Locate the cell with the specified text and output its (X, Y) center coordinate. 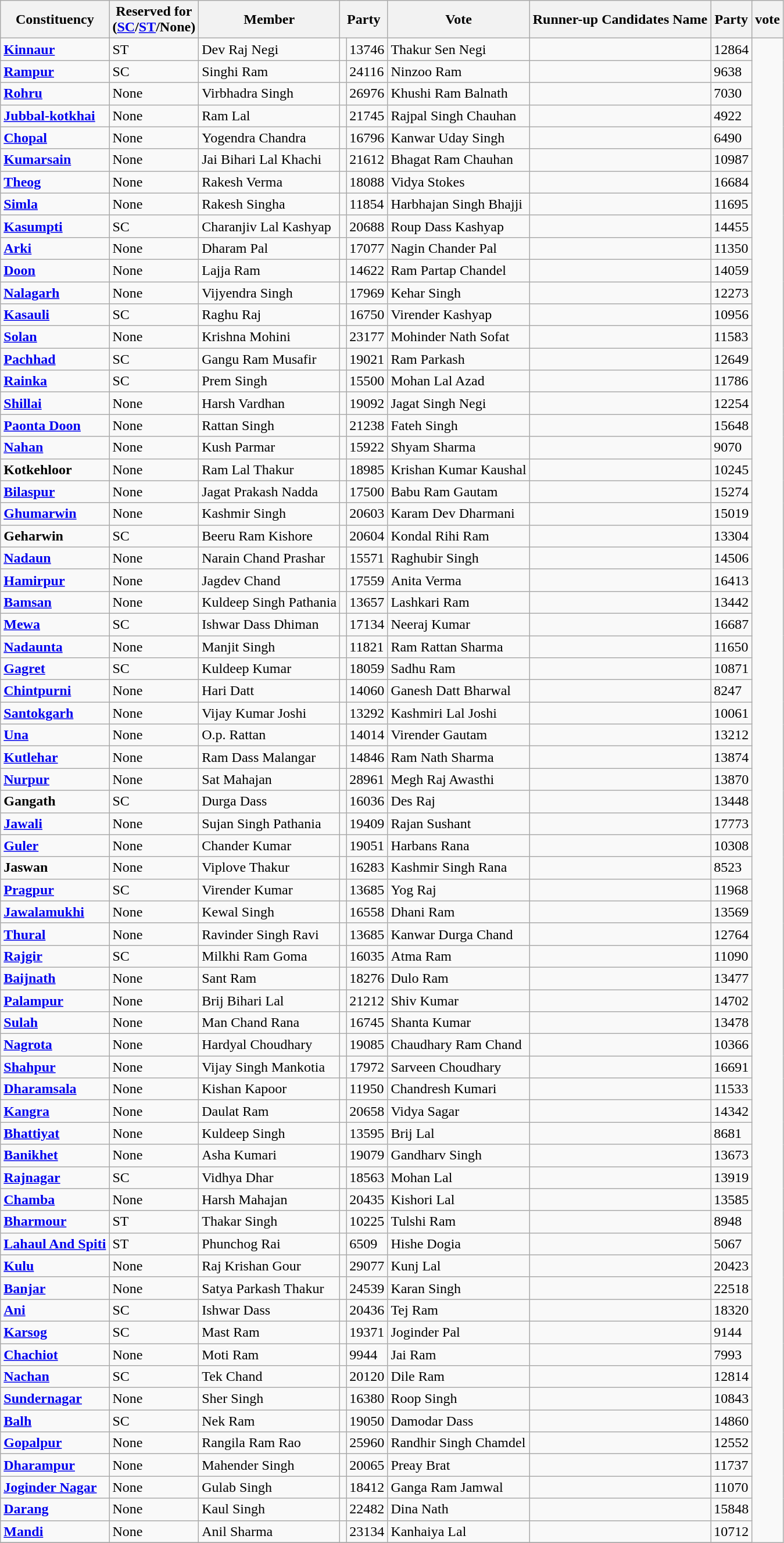
18985 (367, 470)
14506 (731, 558)
Preay Brat (459, 1465)
8523 (731, 868)
15500 (367, 381)
Mandi (55, 1531)
20435 (367, 1200)
Dile Ram (459, 1377)
Viplove Thakur (270, 868)
25960 (367, 1443)
10061 (731, 713)
4922 (731, 116)
19079 (367, 1155)
Nagin Chander Pal (459, 248)
12814 (731, 1377)
Balh (55, 1421)
Nurpur (55, 779)
Mewa (55, 624)
Kasumpti (55, 226)
Vidya Sagar (459, 1111)
Kunj Lal (459, 1266)
15274 (731, 492)
Mast Ram (270, 1332)
Gandharv Singh (459, 1155)
18088 (367, 182)
Man Chand Rana (270, 1023)
16687 (731, 624)
Sujan Singh Pathania (270, 824)
11737 (731, 1465)
18412 (367, 1487)
Durga Dass (270, 801)
Kush Parmar (270, 447)
Rampur (55, 71)
Rajan Sushant (459, 824)
Rakesh Verma (270, 182)
13448 (731, 801)
Una (55, 735)
Daulat Ram (270, 1111)
Brij Bihari Lal (270, 1000)
17972 (367, 1067)
21745 (367, 116)
Thakar Singh (270, 1222)
Jaswan (55, 868)
Beeru Ram Kishore (270, 536)
Kashmiri Lal Joshi (459, 713)
Nalagarh (55, 292)
Asha Kumari (270, 1155)
20065 (367, 1465)
Babu Ram Gautam (459, 492)
Chaudhary Ram Chand (459, 1045)
Theog (55, 182)
Kinnaur (55, 49)
12649 (731, 359)
12764 (731, 934)
12273 (731, 292)
11090 (731, 956)
Jai Bihari Lal Khachi (270, 160)
22482 (367, 1509)
Ram Parkash (459, 359)
8948 (731, 1222)
Tej Ram (459, 1310)
20120 (367, 1377)
Jai Ram (459, 1355)
17969 (367, 292)
23177 (367, 337)
14060 (367, 691)
10225 (367, 1222)
Doon (55, 270)
20423 (731, 1266)
Harbhajan Singh Bhajji (459, 204)
26976 (367, 94)
14622 (367, 270)
Kutlehar (55, 757)
Nadaunta (55, 647)
20603 (367, 514)
Sadhu Ram (459, 669)
Nadaun (55, 558)
Shanta Kumar (459, 1023)
16558 (367, 912)
15571 (367, 558)
O.p. Rattan (270, 735)
Palampur (55, 1000)
Karan Singh (459, 1288)
16750 (367, 315)
13477 (731, 978)
16380 (367, 1399)
Raghu Raj (270, 315)
Runner-up Candidates Name (620, 20)
16796 (367, 138)
Des Raj (459, 801)
20604 (367, 536)
Chachiot (55, 1355)
19085 (367, 1045)
Darang (55, 1509)
12864 (731, 49)
10712 (731, 1531)
13442 (731, 602)
7030 (731, 94)
Kanhaiya Lal (459, 1531)
7993 (731, 1355)
17134 (367, 624)
18059 (367, 669)
Kehar Singh (459, 292)
16283 (367, 868)
Vidya Stokes (459, 182)
Solan (55, 337)
Virender Kashyap (459, 315)
Chintpurni (55, 691)
Santokgarh (55, 713)
9944 (367, 1355)
10308 (731, 846)
Rohru (55, 94)
Vijay Kumar Joshi (270, 713)
Krishan Kumar Kaushal (459, 470)
Kulu (55, 1266)
Megh Raj Awasthi (459, 779)
Kashmir Singh Rana (459, 868)
Jubbal-kotkhai (55, 116)
11968 (731, 890)
Rangila Ram Rao (270, 1443)
13292 (367, 713)
9638 (731, 71)
Banjar (55, 1288)
Bharmour (55, 1222)
12552 (731, 1443)
Rajnagar (55, 1177)
Dulo Ram (459, 978)
Brij Lal (459, 1133)
20688 (367, 226)
Yogendra Chandra (270, 138)
Bilaspur (55, 492)
Nagrota (55, 1045)
Nek Ram (270, 1421)
15648 (731, 425)
Karam Dev Dharmani (459, 514)
Mahender Singh (270, 1465)
Member (270, 20)
24116 (367, 71)
8681 (731, 1133)
Anil Sharma (270, 1531)
13585 (731, 1200)
Kangra (55, 1111)
Vijyendra Singh (270, 292)
16684 (731, 182)
Harbans Rana (459, 846)
Randhir Singh Chamdel (459, 1443)
Kashmir Singh (270, 514)
18563 (367, 1177)
Hardyal Choudhary (270, 1045)
Gangath (55, 801)
Rajpal Singh Chauhan (459, 116)
11695 (731, 204)
Baijnath (55, 978)
17559 (367, 580)
20658 (367, 1111)
Guler (55, 846)
29077 (367, 1266)
11950 (367, 1089)
20436 (367, 1310)
6509 (367, 1244)
Sant Ram (270, 978)
Kuldeep Kumar (270, 669)
11786 (731, 381)
Kuldeep Singh (270, 1133)
Mohan Lal (459, 1177)
10843 (731, 1399)
Ghumarwin (55, 514)
9070 (731, 447)
16691 (731, 1067)
Tulshi Ram (459, 1222)
9144 (731, 1332)
Ani (55, 1310)
Milkhi Ram Goma (270, 956)
Raj Krishan Gour (270, 1266)
Joginder Pal (459, 1332)
Roup Dass Kashyap (459, 226)
Nachan (55, 1377)
13874 (731, 757)
13478 (731, 1023)
Singhi Ram (270, 71)
18320 (731, 1310)
Gagret (55, 669)
Kishan Kapoor (270, 1089)
Kanwar Durga Chand (459, 934)
13304 (731, 536)
13595 (367, 1133)
Vote (459, 20)
Gulab Singh (270, 1487)
28961 (367, 779)
14059 (731, 270)
Prem Singh (270, 381)
Tek Chand (270, 1377)
13870 (731, 779)
10987 (731, 160)
Paonta Doon (55, 425)
Geharwin (55, 536)
Charanjiv Lal Kashyap (270, 226)
13746 (367, 49)
Ninzoo Ram (459, 71)
15922 (367, 447)
Hamirpur (55, 580)
14455 (731, 226)
Kewal Singh (270, 912)
Shillai (55, 403)
15848 (731, 1509)
15019 (731, 514)
Phunchog Rai (270, 1244)
19021 (367, 359)
Hari Datt (270, 691)
Sarveen Choudhary (459, 1067)
Manjit Singh (270, 647)
Banikhet (55, 1155)
Mohan Lal Azad (459, 381)
19050 (367, 1421)
Virbhadra Singh (270, 94)
Shahpur (55, 1067)
Moti Ram (270, 1355)
Roop Singh (459, 1399)
14014 (367, 735)
Harsh Vardhan (270, 403)
Kanwar Uday Singh (459, 138)
Bhagat Ram Chauhan (459, 160)
Krishna Mohini (270, 337)
12254 (731, 403)
13657 (367, 602)
Kasauli (55, 315)
Virender Kumar (270, 890)
Jagat Prakash Nadda (270, 492)
Kishori Lal (459, 1200)
Damodar Dass (459, 1421)
Kaul Singh (270, 1509)
Jawalamukhi (55, 912)
Mohinder Nath Sofat (459, 337)
Dharamsala (55, 1089)
24539 (367, 1288)
Lajja Ram (270, 270)
Shiv Kumar (459, 1000)
Lahaul And Spiti (55, 1244)
8247 (731, 691)
Pachhad (55, 359)
21238 (367, 425)
Gopalpur (55, 1443)
Kotkehloor (55, 470)
19092 (367, 403)
17773 (731, 824)
Constituency (55, 20)
Chander Kumar (270, 846)
Atma Ram (459, 956)
Jagat Singh Negi (459, 403)
17077 (367, 248)
Raghubir Singh (459, 558)
11533 (731, 1089)
Ishwar Dass Dhiman (270, 624)
Bhattiyat (55, 1133)
Kondal Rihi Ram (459, 536)
Ram Lal (270, 116)
Sulah (55, 1023)
11650 (731, 647)
14846 (367, 757)
Narain Chand Prashar (270, 558)
6490 (731, 138)
Satya Parkash Thakur (270, 1288)
18276 (367, 978)
17500 (367, 492)
14702 (731, 1000)
Lashkari Ram (459, 602)
Dharam Pal (270, 248)
11070 (731, 1487)
Jagdev Chand (270, 580)
Jawali (55, 824)
10245 (731, 470)
vote (768, 20)
Dharampur (55, 1465)
13569 (731, 912)
Vijay Singh Mankotia (270, 1067)
Chandresh Kumari (459, 1089)
5067 (731, 1244)
Gangu Ram Musafir (270, 359)
Fateh Singh (459, 425)
Reserved for(SC/ST/None) (154, 20)
Ishwar Dass (270, 1310)
11583 (731, 337)
19371 (367, 1332)
13919 (731, 1177)
Shyam Sharma (459, 447)
16745 (367, 1023)
Ram Rattan Sharma (459, 647)
Ravinder Singh Ravi (270, 934)
11854 (367, 204)
Yog Raj (459, 890)
10871 (731, 669)
19051 (367, 846)
Rattan Singh (270, 425)
13673 (731, 1155)
Virender Gautam (459, 735)
Sher Singh (270, 1399)
Ganga Ram Jamwal (459, 1487)
Hishe Dogia (459, 1244)
16035 (367, 956)
Dev Raj Negi (270, 49)
Vidhya Dhar (270, 1177)
14342 (731, 1111)
Rakesh Singha (270, 204)
22518 (731, 1288)
Ram Partap Chandel (459, 270)
Karsog (55, 1332)
Neeraj Kumar (459, 624)
10366 (731, 1045)
Chamba (55, 1200)
21612 (367, 160)
Rainka (55, 381)
Simla (55, 204)
Khushi Ram Balnath (459, 94)
Thakur Sen Negi (459, 49)
23134 (367, 1531)
Joginder Nagar (55, 1487)
Kuldeep Singh Pathania (270, 602)
Dhani Ram (459, 912)
Dina Nath (459, 1509)
Harsh Mahajan (270, 1200)
Ram Nath Sharma (459, 757)
Nahan (55, 447)
10956 (731, 315)
Rajgir (55, 956)
Thural (55, 934)
Pragpur (55, 890)
Chopal (55, 138)
16413 (731, 580)
Kumarsain (55, 160)
Sat Mahajan (270, 779)
Ram Lal Thakur (270, 470)
21212 (367, 1000)
16036 (367, 801)
11821 (367, 647)
14860 (731, 1421)
13212 (731, 735)
19409 (367, 824)
Arki (55, 248)
Sundernagar (55, 1399)
Ganesh Datt Bharwal (459, 691)
Anita Verma (459, 580)
11350 (731, 248)
Ram Dass Malangar (270, 757)
Bamsan (55, 602)
